For the text-containing cell, return its midpoint in [x, y] coordinate format. 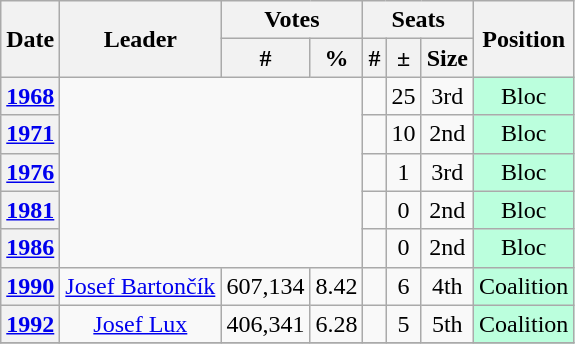
6 [404, 286]
Josef Bartončík [140, 286]
% [336, 58]
10 [404, 134]
1990 [30, 286]
Leader [140, 39]
25 [404, 96]
1986 [30, 248]
± [404, 58]
Votes [292, 20]
Position [523, 39]
4th [447, 286]
Seats [418, 20]
406,341 [266, 324]
1 [404, 172]
1971 [30, 134]
5 [404, 324]
Josef Lux [140, 324]
1981 [30, 210]
1968 [30, 96]
607,134 [266, 286]
1992 [30, 324]
Date [30, 39]
Size [447, 58]
8.42 [336, 286]
5th [447, 324]
1976 [30, 172]
6.28 [336, 324]
